Locate the cell with the specified text and output its [x, y] center coordinate. 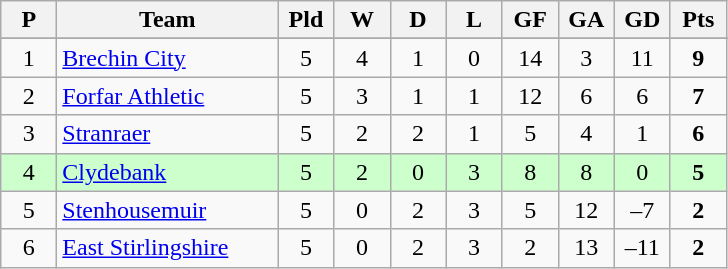
GD [642, 20]
11 [642, 58]
Stenhousemuir [168, 210]
East Stirlingshire [168, 248]
7 [698, 96]
W [362, 20]
Clydebank [168, 172]
Forfar Athletic [168, 96]
GF [530, 20]
Pld [306, 20]
Team [168, 20]
Brechin City [168, 58]
9 [698, 58]
14 [530, 58]
13 [586, 248]
D [418, 20]
GA [586, 20]
Stranraer [168, 134]
Pts [698, 20]
–11 [642, 248]
L [474, 20]
–7 [642, 210]
P [29, 20]
